From the cell containing the given text, extract its center point as [x, y] coordinate. 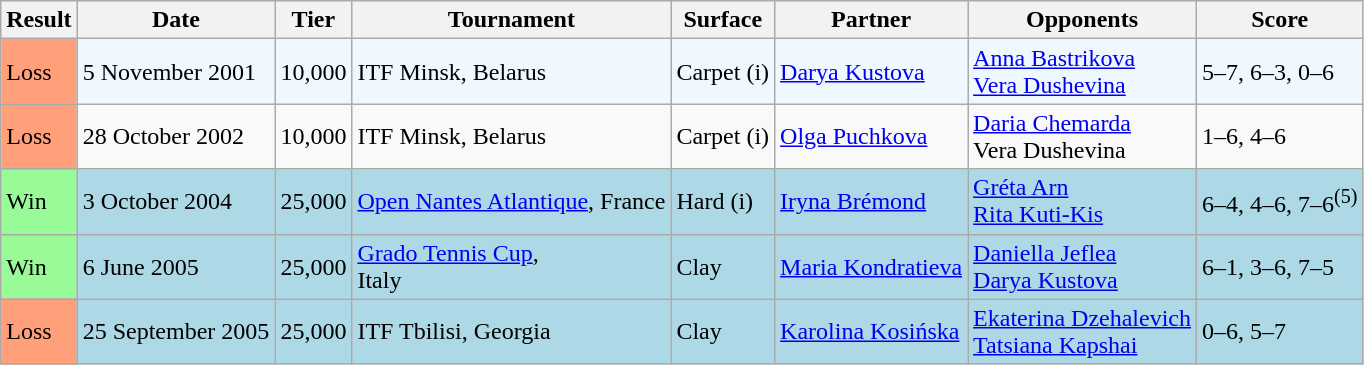
Score [1280, 20]
Result [39, 20]
5–7, 6–3, 0–6 [1280, 72]
Tournament [512, 20]
3 October 2004 [176, 202]
Grado Tennis Cup, Italy [512, 266]
Gréta Arn Rita Kuti-Kis [1082, 202]
28 October 2002 [176, 136]
Anna Bastrikova Vera Dushevina [1082, 72]
Daniella Jeflea Darya Kustova [1082, 266]
Iryna Brémond [872, 202]
0–6, 5–7 [1280, 332]
Hard (i) [723, 202]
Tier [314, 20]
Date [176, 20]
Partner [872, 20]
Karolina Kosińska [872, 332]
Open Nantes Atlantique, France [512, 202]
Darya Kustova [872, 72]
Daria Chemarda Vera Dushevina [1082, 136]
5 November 2001 [176, 72]
Surface [723, 20]
25 September 2005 [176, 332]
ITF Tbilisi, Georgia [512, 332]
1–6, 4–6 [1280, 136]
Olga Puchkova [872, 136]
6–1, 3–6, 7–5 [1280, 266]
6 June 2005 [176, 266]
Opponents [1082, 20]
Ekaterina Dzehalevich Tatsiana Kapshai [1082, 332]
6–4, 4–6, 7–6(5) [1280, 202]
Maria Kondratieva [872, 266]
